Determine the [X, Y] coordinate at the center of the cell enclosing the given text.  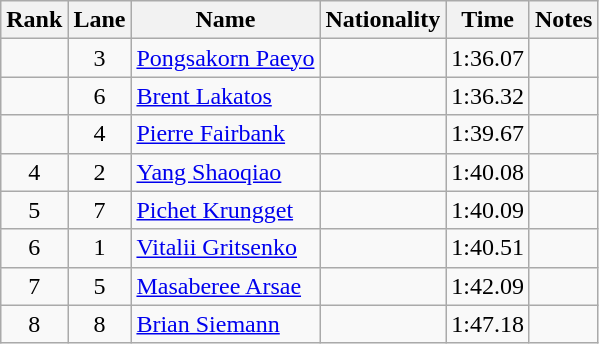
Brent Lakatos [226, 96]
1:36.07 [488, 58]
1:42.09 [488, 286]
2 [100, 172]
Masaberee Arsae [226, 286]
Time [488, 20]
Pongsakorn Paeyo [226, 58]
Lane [100, 20]
1:39.67 [488, 134]
1:40.09 [488, 210]
Vitalii Gritsenko [226, 248]
Rank [34, 20]
1:47.18 [488, 324]
1 [100, 248]
3 [100, 58]
Nationality [383, 20]
Yang Shaoqiao [226, 172]
Name [226, 20]
Brian Siemann [226, 324]
1:36.32 [488, 96]
Notes [563, 20]
1:40.51 [488, 248]
1:40.08 [488, 172]
Pierre Fairbank [226, 134]
Pichet Krungget [226, 210]
